Capture the cell that displays the provided text and extract its [X, Y] central coordinate. 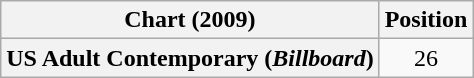
Chart (2009) [190, 20]
Position [426, 20]
26 [426, 58]
US Adult Contemporary (Billboard) [190, 58]
